Pinpoint the cell where the given text exists, returning its (X, Y) midpoint coordinate. 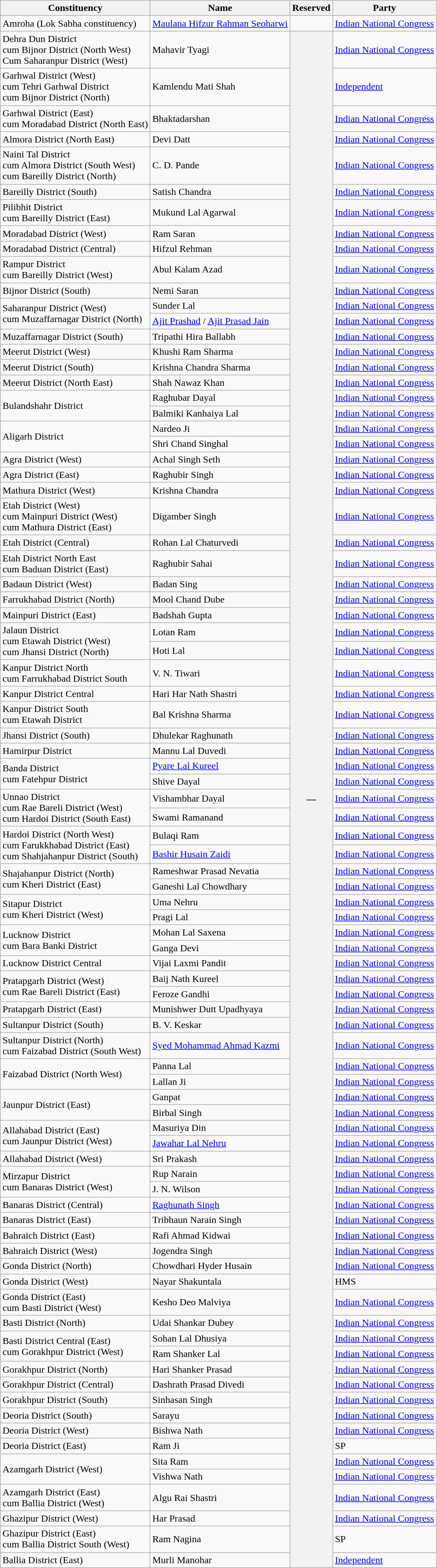
Kanpur District North cum Farrukhabad District South (75, 673)
Etah District (Central) (75, 542)
Mannu Lal Duvedi (220, 751)
Meerut District (North East) (75, 383)
Bishwa Nath (220, 1431)
Lucknow District Central (75, 963)
Syed Mohammad Ahmad Kazmi (220, 1045)
Sitapur District cum Kheri District (West) (75, 910)
Ajit Prashad / Ajit Prasad Jain (220, 321)
Sultanpur District (North) cum Faizabad District (South West) (75, 1045)
Ballia District (East) (75, 1560)
Azamgarh District (West) (75, 1469)
Vishambhar Dayal (220, 798)
Etah District North East cum Baduan District (East) (75, 563)
Mool Chand Dube (220, 600)
Shajahanpur District (North) cum Kheri District (East) (75, 879)
Amroha (Lok Sabha constituency) (75, 23)
Faizabad District (North West) (75, 1074)
Almora District (North East) (75, 139)
Satish Chandra (220, 192)
Gonda District (North) (75, 1266)
Ganpat (220, 1097)
Vishwa Nath (220, 1477)
HMS (384, 1281)
Jalaun District cum Etawah District (West) cum Jhansi District (North) (75, 641)
Agra District (West) (75, 459)
Maulana Hifzur Rahman Seoharwi (220, 23)
Ganeshi Lal Chowdhary (220, 886)
Naini Tal District cum Almora District (South West) cum Bareilly District (North) (75, 165)
Hari Shanker Prasad (220, 1369)
Gonda District (East) cum Basti District (West) (75, 1302)
Basti District Central (East) cum Gorakhpur District (West) (75, 1346)
Jhansi District (South) (75, 735)
Ghazipur District (West) (75, 1518)
Murli Manohar (220, 1560)
Deoria District (South) (75, 1415)
Hari Har Nath Shastri (220, 694)
Jaunpur District (East) (75, 1105)
Pragi Lal (220, 917)
Sinhasan Singh (220, 1400)
Allahabad District (East) cum Jaunpur District (West) (75, 1135)
Ram Saran (220, 233)
Digamber Singh (220, 516)
Jawahar Lal Nehru (220, 1143)
Azamgarh District (East) cum Ballia District (West) (75, 1497)
Raghunath Singh (220, 1205)
Sarayu (220, 1415)
Nayar Shakuntala (220, 1281)
Sri Prakash (220, 1159)
Moradabad District (West) (75, 233)
Shah Nawaz Khan (220, 383)
Mahavir Tyagi (220, 50)
Kesho Deo Malviya (220, 1302)
Krishna Chandra (220, 490)
Chowdhari Hyder Husain (220, 1266)
Har Prasad (220, 1518)
Badaun District (West) (75, 584)
Ram Nagina (220, 1539)
Raghubar Dayal (220, 398)
Badan Sing (220, 584)
Raghubir Sahai (220, 563)
Meerut District (West) (75, 352)
Sultanpur District (South) (75, 1025)
Pilibhit District cum Bareilly District (East) (75, 212)
Unnao District cum Rae Bareli District (West) cum Hardoi District (South East) (75, 808)
Achal Singh Seth (220, 459)
Dhulekar Raghunath (220, 735)
Hoti Lal (220, 651)
Bareilly District (South) (75, 192)
Dehra Dun District cum Bijnor District (North West) Cum Saharanpur District (West) (75, 50)
Masuriya Din (220, 1128)
Reserved (311, 8)
Shri Chand Singhal (220, 444)
Meerut District (South) (75, 367)
Nemi Saran (220, 290)
Sohan Lal Dhusiya (220, 1338)
Bijnor District (South) (75, 290)
Nardeo Ji (220, 429)
Jogendra Singh (220, 1251)
Birbal Singh (220, 1112)
Tribhaun Narain Singh (220, 1220)
Ghazipur District (East) cum Ballia District South (West) (75, 1539)
Banaras District (East) (75, 1220)
Pratapgarh District (West) cum Rae Bareli District (East) (75, 986)
Rup Narain (220, 1174)
Rameshwar Prasad Nevatia (220, 871)
Gorakhpur District (North) (75, 1369)
J. N. Wilson (220, 1189)
Rampur District cum Bareilly District (West) (75, 270)
Kanpur District South cum Etawah District (75, 714)
Pratapgarh District (East) (75, 1009)
Devi Datt (220, 139)
Bulandshahr District (75, 406)
Party (384, 8)
Khushi Ram Sharma (220, 352)
Rohan Lal Chaturvedi (220, 542)
Hardoi District (North West) cum Farukkhabad District (East) cum Shahjahanpur District (South) (75, 845)
Gorakhpur District (Central) (75, 1384)
Banda District cum Fatehpur District (75, 774)
Bulaqi Ram (220, 835)
Feroze Gandhi (220, 994)
Lallan Ji (220, 1082)
Gorakhpur District (South) (75, 1400)
Udai Shankar Dubey (220, 1323)
Mohan Lal Saxena (220, 933)
Garhwal District (West) cum Tehri Garhwal District cum Bijnor District (North) (75, 87)
Uma Nehru (220, 902)
Kanpur District Central (75, 694)
Lucknow District cum Bara Banki District (75, 940)
Saharanpur District (West) cum Muzaffarnagar District (North) (75, 314)
Ganga Devi (220, 948)
Muzaffarnagar District (South) (75, 337)
Dashrath Prasad Divedi (220, 1384)
Tripathi Hira Ballabh (220, 337)
Sunder Lal (220, 306)
Munishwer Dutt Upadhyaya (220, 1009)
Mathura District (West) (75, 490)
Hamirpur District (75, 751)
Basti District (North) (75, 1323)
Bal Krishna Sharma (220, 714)
— (311, 799)
Allahabad District (West) (75, 1159)
Gonda District (West) (75, 1281)
Mirzapur District cum Banaras District (West) (75, 1182)
Bahraich District (West) (75, 1251)
Moradabad District (Central) (75, 249)
Aligarh District (75, 436)
Bashir Husain Zaidi (220, 854)
Badshah Gupta (220, 615)
Hifzul Rehman (220, 249)
Balmiki Kanhaiya Lal (220, 413)
Agra District (East) (75, 475)
Name (220, 8)
Sita Ram (220, 1461)
Bahraich District (East) (75, 1235)
Mukund Lal Agarwal (220, 212)
Kamlendu Mati Shah (220, 87)
Bhaktadarshan (220, 119)
Abul Kalam Azad (220, 270)
Constituency (75, 8)
Panna Lal (220, 1066)
Rafi Ahmad Kidwai (220, 1235)
Krishna Chandra Sharma (220, 367)
B. V. Keskar (220, 1025)
Etah District (West) cum Mainpuri District (West) cum Mathura District (East) (75, 516)
Ram Ji (220, 1446)
Farrukhabad District (North) (75, 600)
Lotan Ram (220, 632)
Shive Dayal (220, 781)
Vijai Laxmi Pandit (220, 963)
Garhwal District (East) cum Moradabad District (North East) (75, 119)
Deoria District (West) (75, 1431)
Algu Rai Shastri (220, 1497)
Mainpuri District (East) (75, 615)
Raghubir Singh (220, 475)
Baij Nath Kureel (220, 979)
Banaras District (Central) (75, 1205)
Ram Shanker Lal (220, 1354)
V. N. Tiwari (220, 673)
Deoria District (East) (75, 1446)
C. D. Pande (220, 165)
Pyare Lal Kureel (220, 766)
Swami Ramanand (220, 817)
